From the cell containing the given text, extract its center point as [X, Y] coordinate. 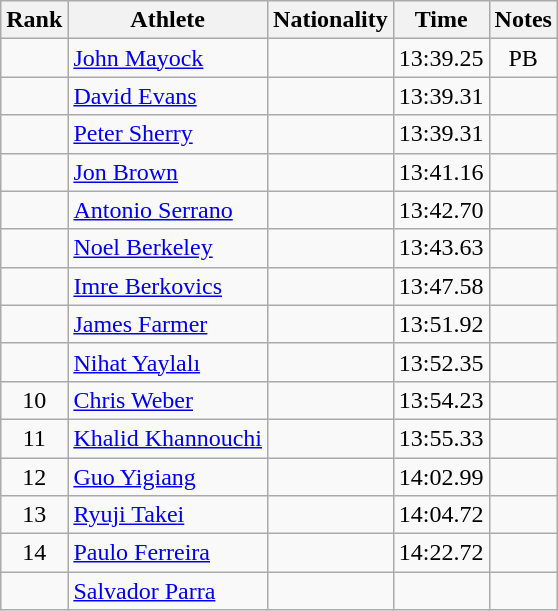
Salvador Parra [168, 591]
13:51.92 [441, 324]
14 [34, 553]
13:42.70 [441, 210]
13:41.16 [441, 172]
13:54.23 [441, 400]
Khalid Khannouchi [168, 438]
Imre Berkovics [168, 286]
11 [34, 438]
Jon Brown [168, 172]
13:55.33 [441, 438]
13:47.58 [441, 286]
14:04.72 [441, 515]
Rank [34, 20]
Notes [523, 20]
John Mayock [168, 58]
PB [523, 58]
14:22.72 [441, 553]
12 [34, 477]
13:39.25 [441, 58]
Noel Berkeley [168, 248]
Nihat Yaylalı [168, 362]
13:52.35 [441, 362]
Peter Sherry [168, 134]
Guo Yigiang [168, 477]
David Evans [168, 96]
14:02.99 [441, 477]
Chris Weber [168, 400]
13:43.63 [441, 248]
Time [441, 20]
10 [34, 400]
13 [34, 515]
Paulo Ferreira [168, 553]
Athlete [168, 20]
Antonio Serrano [168, 210]
James Farmer [168, 324]
Ryuji Takei [168, 515]
Nationality [331, 20]
